Pinpoint the cell where the given text exists, returning its [x, y] midpoint coordinate. 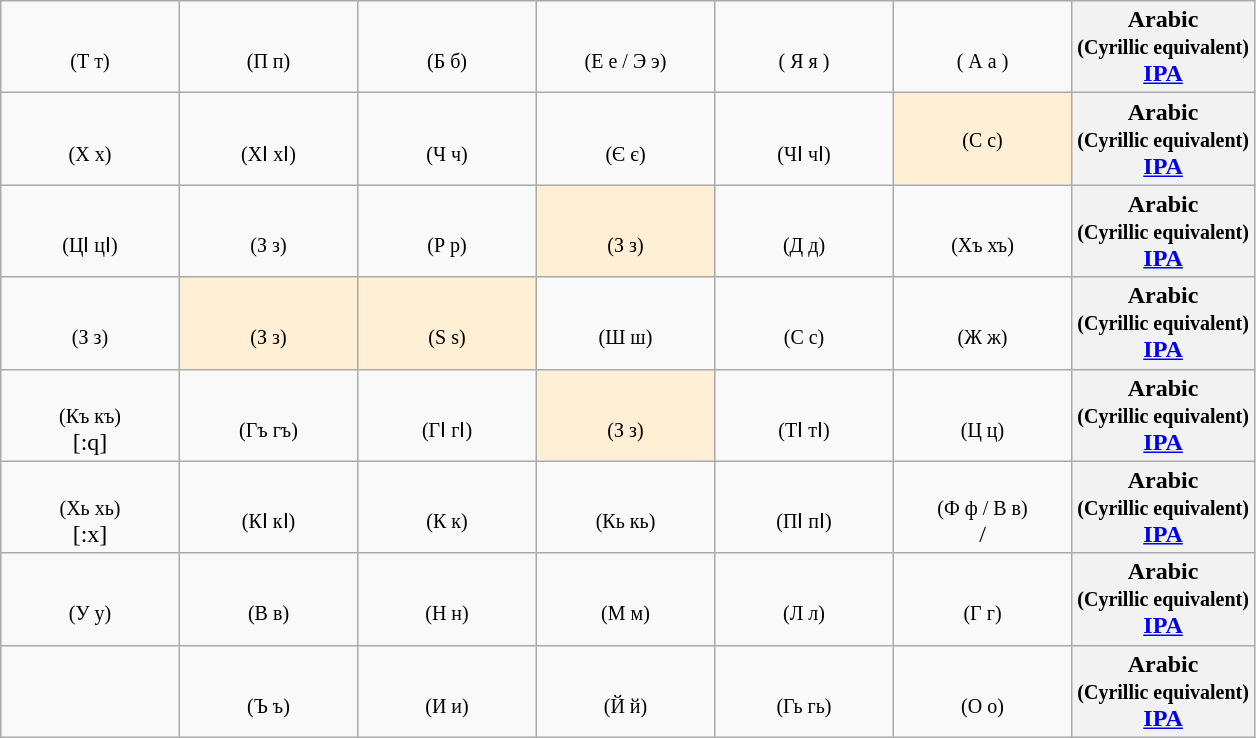
‌(Д д) [804, 231]
‌(Й й) [625, 691]
‌( А а ) [982, 47]
‌(Къ къ)[q:] [90, 415]
‌(Гь гь) [804, 691]
‌(Б б) [447, 47]
‌(Хъ хъ) [982, 231]
‌(Гъ гъ) [268, 415]
‌(С с) [804, 323]
‌(ХӀ хӀ) [268, 139]
‌(С с)‍ [982, 139]
‌(Н н) [447, 599]
‌(Г г) [982, 599]
‌(И и) [447, 691]
‌(М м) [625, 599]
‌(Х х) [90, 139]
‌(П п‌) [268, 47]
‌(Ч ч) [447, 139]
‌(Ж ж) [982, 323]
‌(ЦӀ цӀ) [90, 231]
‌(Л л) [804, 599]
‌(В в) [268, 599]
‌(Р р) [447, 231]
‌(О о) [982, 691]
‌( Я я ) [804, 47]
‌(S s) [447, 323]
‌(Ш ш) [625, 323]
‌(КӀ кӀ) [268, 507]
‌(Хь хь)[x:] [90, 507]
‌(К к) [447, 507]
‌(Ц ц) [982, 415]
‌(ГӀ гӀ) [447, 415]
‌(Ъ ъ) [268, 691]
‌(Є є) [625, 139]
‌(Ф ф / В в) / [982, 507]
‌(У у) [90, 599]
‌(Т т) [90, 47]
‌(Кь кь) [625, 507]
‌(ПӀ пӀ) [804, 507]
‌(ЧӀ чӀ) [804, 139]
‌(ТӀ тӀ) [804, 415]
‌(Е е / Э э) [625, 47]
